For the text-containing cell, return its midpoint in (x, y) coordinate format. 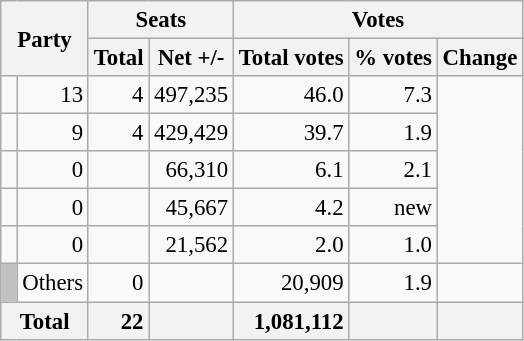
13 (52, 95)
7.3 (393, 95)
4.2 (290, 208)
2.1 (393, 170)
Change (480, 58)
Seats (160, 20)
1,081,112 (290, 321)
46.0 (290, 95)
429,429 (192, 133)
Others (52, 283)
new (393, 208)
45,667 (192, 208)
39.7 (290, 133)
497,235 (192, 95)
66,310 (192, 170)
2.0 (290, 245)
22 (118, 321)
20,909 (290, 283)
Net +/- (192, 58)
Party (45, 38)
6.1 (290, 170)
% votes (393, 58)
21,562 (192, 245)
9 (52, 133)
Total votes (290, 58)
1.0 (393, 245)
Votes (378, 20)
